Capture the cell that displays the provided text and extract its [X, Y] central coordinate. 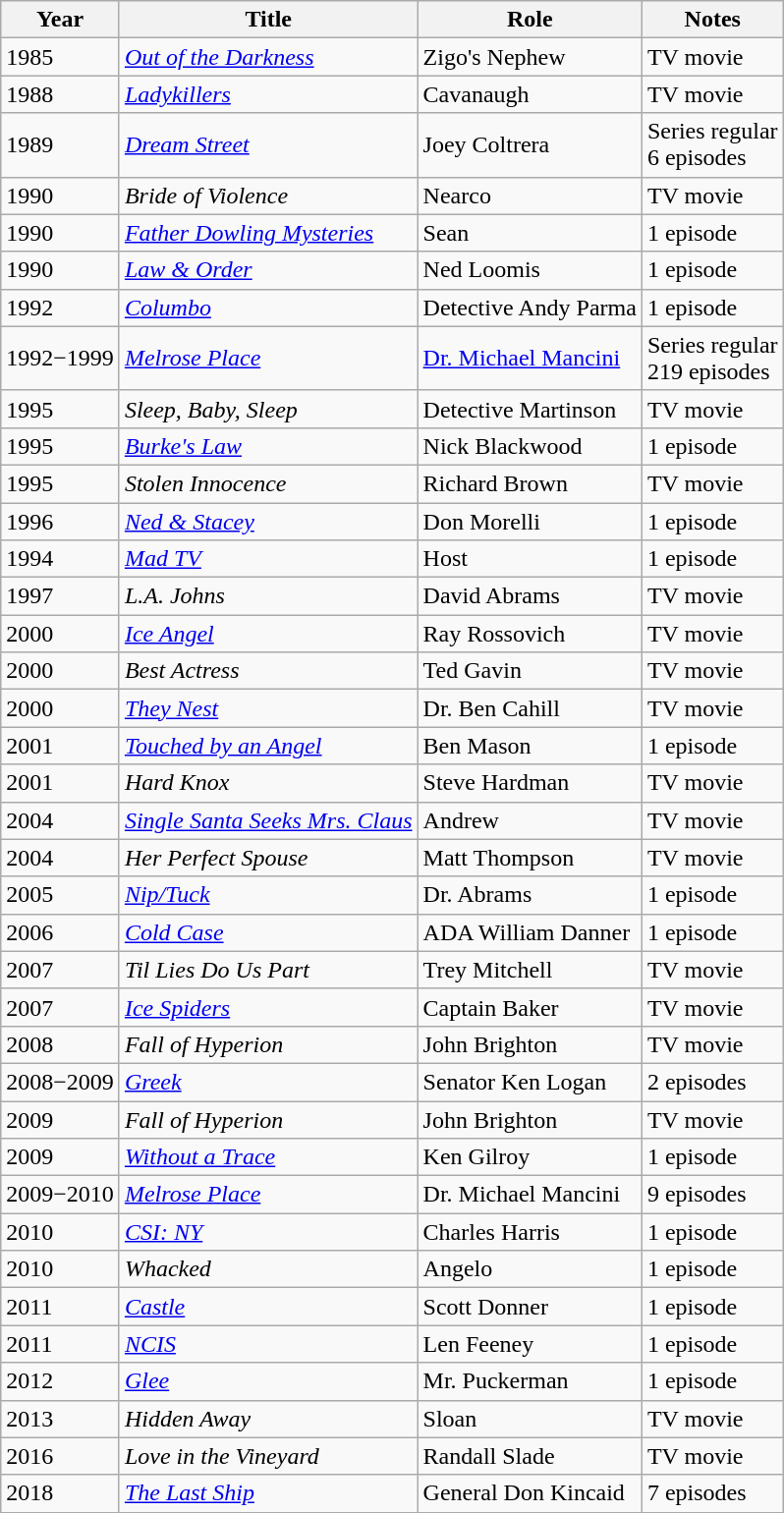
Ice Angel [268, 634]
Notes [712, 20]
1996 [61, 522]
Sleep, Baby, Sleep [268, 409]
2009−2010 [61, 1195]
Angelo [530, 1269]
Randall Slade [530, 1456]
2005 [61, 895]
Detective Martinson [530, 409]
Charles Harris [530, 1232]
Dr. Abrams [530, 895]
Sean [530, 233]
2016 [61, 1456]
Year [61, 20]
Sloan [530, 1419]
Law & Order [268, 270]
Her Perfect Spouse [268, 858]
Mad TV [268, 559]
Matt Thompson [530, 858]
Til Lies Do Us Part [268, 970]
The Last Ship [268, 1493]
9 episodes [712, 1195]
CSI: NY [268, 1232]
Dream Street [268, 145]
2012 [61, 1381]
Love in the Vineyard [268, 1456]
Series regular219 episodes [712, 358]
Cold Case [268, 932]
Host [530, 559]
David Abrams [530, 596]
Captain Baker [530, 1007]
1988 [61, 94]
Castle [268, 1307]
ADA William Danner [530, 932]
Dr. Ben Cahill [530, 708]
Hard Knox [268, 783]
Mr. Puckerman [530, 1381]
Ice Spiders [268, 1007]
Detective Andy Parma [530, 308]
Hidden Away [268, 1419]
Best Actress [268, 671]
Ladykillers [268, 94]
Without a Trace [268, 1157]
Nick Blackwood [530, 446]
Nearco [530, 196]
Bride of Violence [268, 196]
Len Feeney [530, 1344]
Ray Rossovich [530, 634]
Columbo [268, 308]
Ted Gavin [530, 671]
Whacked [268, 1269]
Ben Mason [530, 746]
Title [268, 20]
1997 [61, 596]
2006 [61, 932]
Richard Brown [530, 483]
2 episodes [712, 1082]
Greek [268, 1082]
Ken Gilroy [530, 1157]
Series regular 6 episodes [712, 145]
Senator Ken Logan [530, 1082]
Touched by an Angel [268, 746]
Burke's Law [268, 446]
Don Morelli [530, 522]
L.A. Johns [268, 596]
They Nest [268, 708]
1992 [61, 308]
Scott Donner [530, 1307]
7 episodes [712, 1493]
1985 [61, 57]
Ned & Stacey [268, 522]
Out of the Darkness [268, 57]
Zigo's Nephew [530, 57]
Cavanaugh [530, 94]
Glee [268, 1381]
Joey Coltrera [530, 145]
2013 [61, 1419]
Nip/Tuck [268, 895]
Single Santa Seeks Mrs. Claus [268, 820]
1994 [61, 559]
Role [530, 20]
2018 [61, 1493]
2008−2009 [61, 1082]
Trey Mitchell [530, 970]
Ned Loomis [530, 270]
Andrew [530, 820]
NCIS [268, 1344]
2008 [61, 1044]
Father Dowling Mysteries [268, 233]
General Don Kincaid [530, 1493]
Steve Hardman [530, 783]
1989 [61, 145]
1992−1999 [61, 358]
Stolen Innocence [268, 483]
